Provide the (x, y) coordinate of the cell's center where the given text is located.  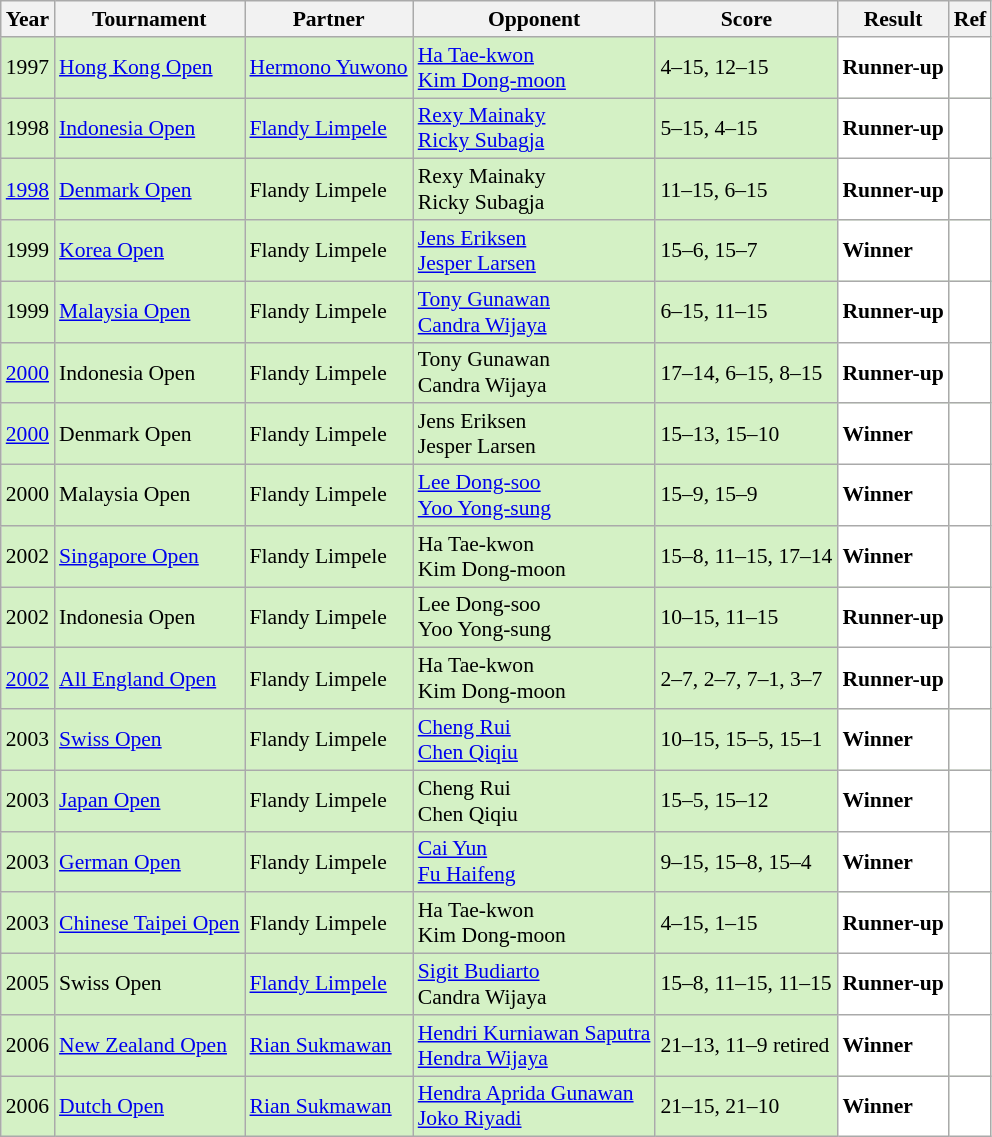
21–13, 11–9 retired (746, 1046)
Year (28, 19)
Partner (328, 19)
Hendri Kurniawan Saputra Hendra Wijaya (534, 1046)
Chinese Taipei Open (149, 924)
10–15, 11–15 (746, 618)
New Zealand Open (149, 1046)
All England Open (149, 678)
Dutch Open (149, 1106)
Sigit Budiarto Candra Wijaya (534, 984)
5–15, 4–15 (746, 128)
2–7, 2–7, 7–1, 3–7 (746, 678)
11–15, 6–15 (746, 190)
15–6, 15–7 (746, 250)
21–15, 21–10 (746, 1106)
6–15, 11–15 (746, 312)
Tournament (149, 19)
Opponent (534, 19)
Result (892, 19)
15–8, 11–15, 11–15 (746, 984)
Hong Kong Open (149, 68)
Singapore Open (149, 556)
15–5, 15–12 (746, 800)
10–15, 15–5, 15–1 (746, 740)
15–8, 11–15, 17–14 (746, 556)
Hendra Aprida Gunawan Joko Riyadi (534, 1106)
Score (746, 19)
15–13, 15–10 (746, 434)
Cai Yun Fu Haifeng (534, 862)
9–15, 15–8, 15–4 (746, 862)
Japan Open (149, 800)
2005 (28, 984)
German Open (149, 862)
1997 (28, 68)
4–15, 1–15 (746, 924)
4–15, 12–15 (746, 68)
Ref (970, 19)
17–14, 6–15, 8–15 (746, 372)
Korea Open (149, 250)
Hermono Yuwono (328, 68)
15–9, 15–9 (746, 496)
